Locate the cell with the specified text and output its (X, Y) center coordinate. 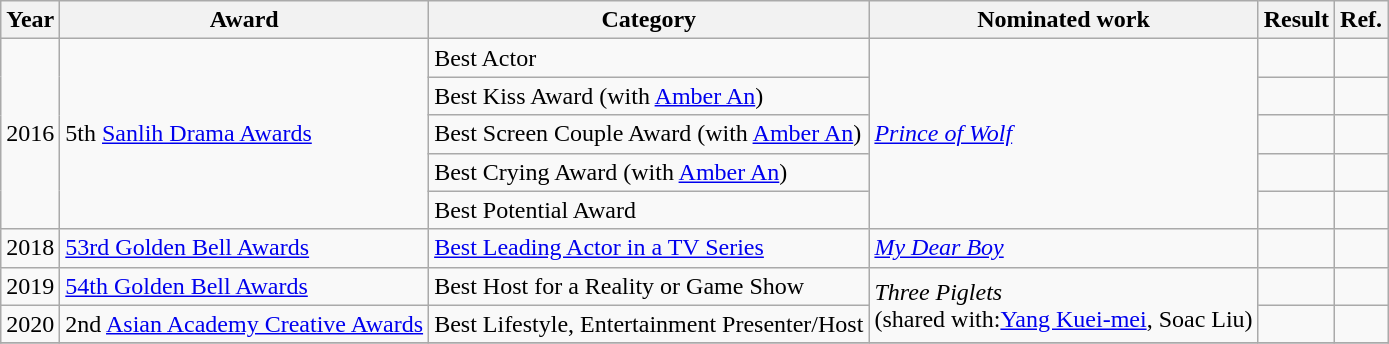
54th Golden Bell Awards (244, 286)
5th Sanlih Drama Awards (244, 134)
2018 (30, 248)
Best Lifestyle, Entertainment Presenter/Host (649, 324)
2nd Asian Academy Creative Awards (244, 324)
Best Potential Award (649, 210)
Year (30, 20)
53rd Golden Bell Awards (244, 248)
Best Actor (649, 58)
Best Kiss Award (with Amber An) (649, 96)
Best Leading Actor in a TV Series (649, 248)
Prince of Wolf (1064, 134)
My Dear Boy (1064, 248)
Ref. (1362, 20)
Best Screen Couple Award (with Amber An) (649, 134)
2019 (30, 286)
Three Piglets (shared with:Yang Kuei-mei, Soac Liu) (1064, 305)
Category (649, 20)
Best Host for a Reality or Game Show (649, 286)
Best Crying Award (with Amber An) (649, 172)
Result (1296, 20)
Award (244, 20)
Nominated work (1064, 20)
2020 (30, 324)
2016 (30, 134)
